Find where the given text appears and provide that cell's center as [x, y] coordinate. 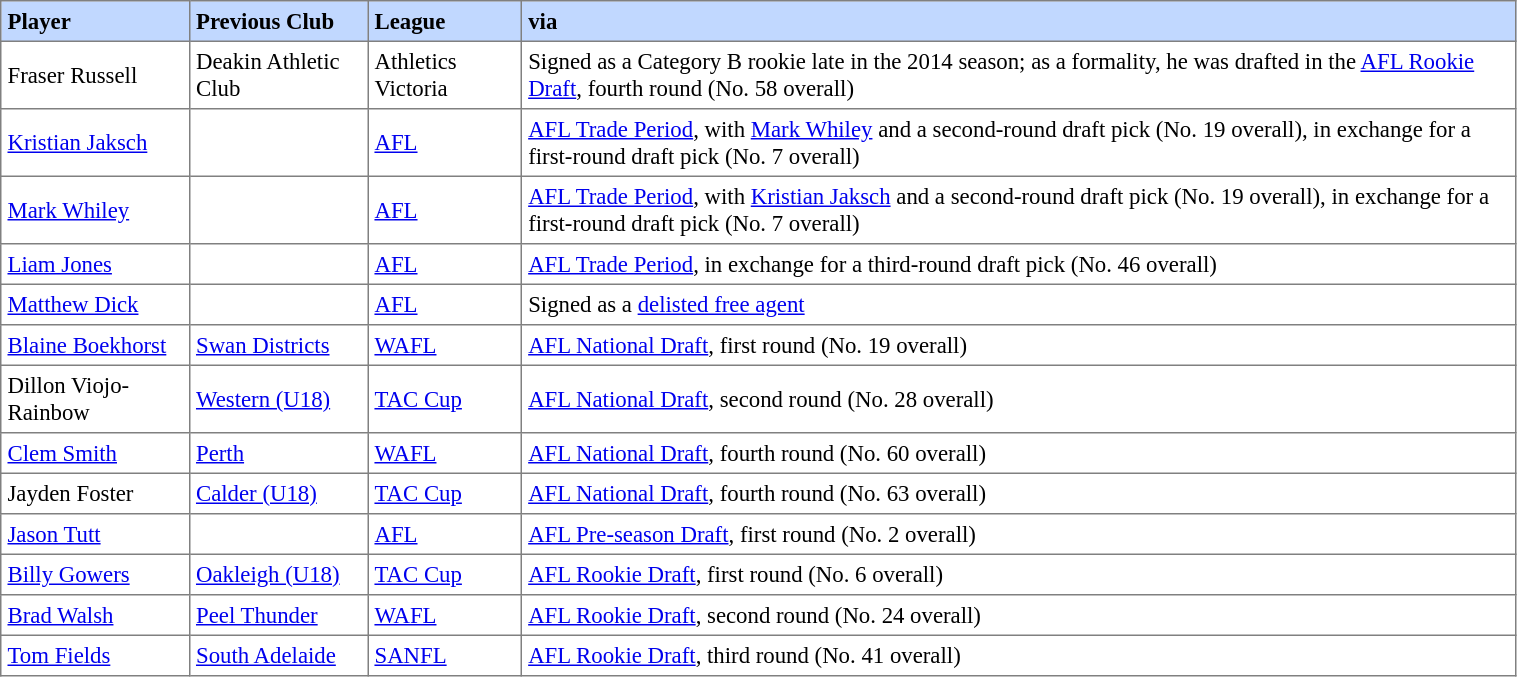
Matthew Dick [95, 304]
Blaine Boekhorst [95, 345]
AFL National Draft, first round (No. 19 overall) [1018, 345]
Athletics Victoria [445, 75]
Jason Tutt [95, 534]
AFL National Draft, fourth round (No. 60 overall) [1018, 453]
AFL Trade Period, with Mark Whiley and a second-round draft pick (No. 19 overall), in exchange for a first-round draft pick (No. 7 overall) [1018, 143]
AFL Pre-season Draft, first round (No. 2 overall) [1018, 534]
Signed as a delisted free agent [1018, 304]
Signed as a Category B rookie late in the 2014 season; as a formality, he was drafted in the AFL Rookie Draft, fourth round (No. 58 overall) [1018, 75]
SANFL [445, 655]
AFL Trade Period, in exchange for a third-round draft pick (No. 46 overall) [1018, 264]
Billy Gowers [95, 574]
Jayden Foster [95, 493]
Peel Thunder [278, 615]
South Adelaide [278, 655]
AFL National Draft, fourth round (No. 63 overall) [1018, 493]
Tom Fields [95, 655]
Brad Walsh [95, 615]
via [1018, 21]
Dillon Viojo-Rainbow [95, 399]
AFL Trade Period, with Kristian Jaksch and a second-round draft pick (No. 19 overall), in exchange for a first-round draft pick (No. 7 overall) [1018, 210]
Fraser Russell [95, 75]
AFL Rookie Draft, first round (No. 6 overall) [1018, 574]
League [445, 21]
Western (U18) [278, 399]
Perth [278, 453]
Deakin Athletic Club [278, 75]
Oakleigh (U18) [278, 574]
Clem Smith [95, 453]
Swan Districts [278, 345]
Calder (U18) [278, 493]
Kristian Jaksch [95, 143]
Mark Whiley [95, 210]
AFL Rookie Draft, second round (No. 24 overall) [1018, 615]
Player [95, 21]
AFL Rookie Draft, third round (No. 41 overall) [1018, 655]
Previous Club [278, 21]
AFL National Draft, second round (No. 28 overall) [1018, 399]
Liam Jones [95, 264]
